For the text-containing cell, return its midpoint in [X, Y] coordinate format. 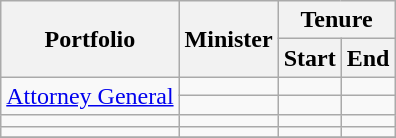
Tenure [336, 20]
Attorney General [90, 96]
Minister [228, 39]
End [368, 58]
Start [310, 58]
Portfolio [90, 39]
